Find where the given text appears and provide that cell's center as (x, y) coordinate. 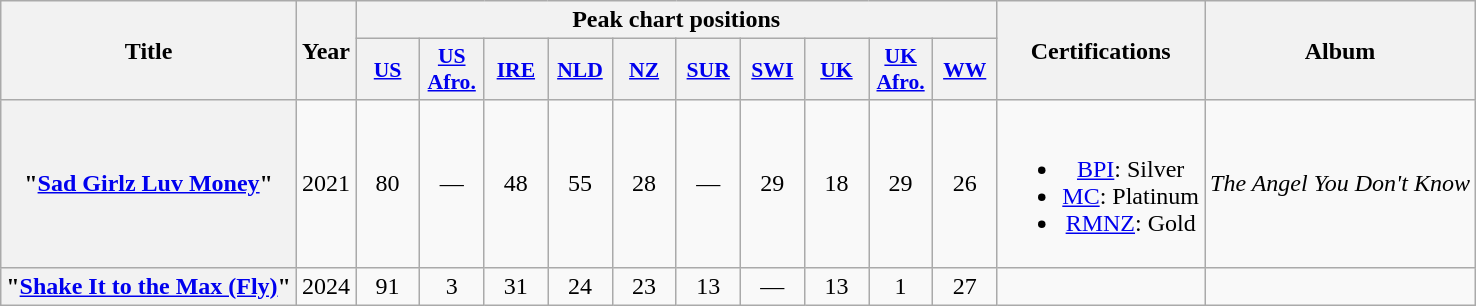
48 (516, 184)
2021 (326, 184)
1 (901, 286)
Album (1340, 50)
55 (580, 184)
"Shake It to the Max (Fly)" (149, 286)
NLD (580, 70)
US (388, 70)
UKAfro. (901, 70)
SWI (772, 70)
NZ (644, 70)
USAfro. (452, 70)
91 (388, 286)
27 (965, 286)
28 (644, 184)
3 (452, 286)
26 (965, 184)
The Angel You Don't Know (1340, 184)
Certifications (1101, 50)
2024 (326, 286)
BPI: SilverMC: PlatinumRMNZ: Gold (1101, 184)
Title (149, 50)
UK (836, 70)
IRE (516, 70)
SUR (708, 70)
31 (516, 286)
Peak chart positions (676, 20)
18 (836, 184)
80 (388, 184)
WW (965, 70)
23 (644, 286)
"Sad Girlz Luv Money" (149, 184)
24 (580, 286)
Year (326, 50)
